Pinpoint the cell where the given text exists, returning its [X, Y] midpoint coordinate. 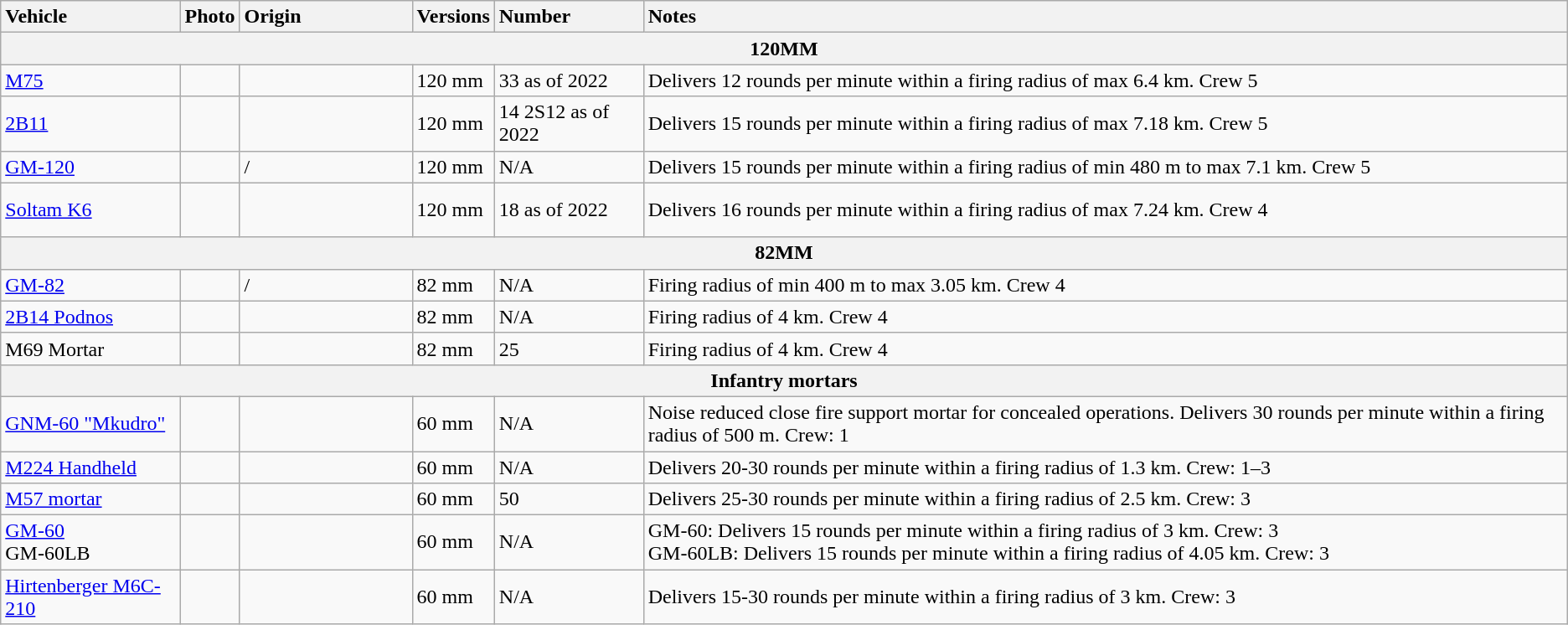
25 [569, 349]
Number [569, 17]
Delivers 16 rounds per minute within a firing radius of max 7.24 km. Crew 4 [1106, 209]
2B14 Podnos [90, 317]
120MM [784, 49]
82MM [784, 253]
18 as of 2022 [569, 209]
GM-82 [90, 285]
Origin [326, 17]
Delivers 15-30 rounds per minute within a firing radius of 3 km. Crew: 3 [1106, 597]
M75 [90, 80]
Hirtenberger M6C-210 [90, 597]
Delivers 25-30 rounds per minute within a firing radius of 2.5 km. Crew: 3 [1106, 499]
Versions [453, 17]
M224 Handheld [90, 467]
Delivers 15 rounds per minute within a firing radius of max 7.18 km. Crew 5 [1106, 124]
33 as of 2022 [569, 80]
Vehicle [90, 17]
2B11 [90, 124]
GM-120 [90, 167]
Delivers 20-30 rounds per minute within a firing radius of 1.3 km. Crew: 1–3 [1106, 467]
M57 mortar [90, 499]
Photo [209, 17]
Infantry mortars [784, 380]
Noise reduced close fire support mortar for concealed operations. Delivers 30 rounds per minute within a firing radius of 500 m. Crew: 1 [1106, 424]
Delivers 15 rounds per minute within a firing radius of min 480 m to max 7.1 km. Crew 5 [1106, 167]
Delivers 12 rounds per minute within a firing radius of max 6.4 km. Crew 5 [1106, 80]
14 2S12 as of 2022 [569, 124]
GNM-60 "Mkudro" [90, 424]
50 [569, 499]
Soltam K6 [90, 209]
Firing radius of min 400 m to max 3.05 km. Crew 4 [1106, 285]
M69 Mortar [90, 349]
Notes [1106, 17]
GM-60GM-60LB [90, 543]
